Provide the (x, y) coordinate of the cell's center where the given text is located.  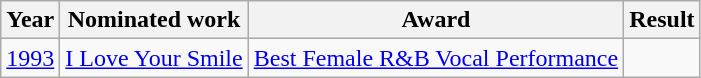
Best Female R&B Vocal Performance (436, 58)
Result (662, 20)
Nominated work (154, 20)
1993 (30, 58)
Year (30, 20)
Award (436, 20)
I Love Your Smile (154, 58)
